Extract the (x, y) coordinate from the center of the cell holding the provided text.  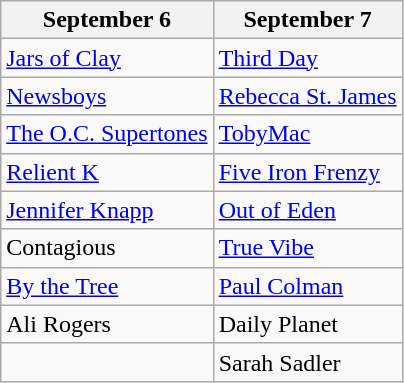
The O.C. Supertones (107, 134)
Ali Rogers (107, 324)
Jars of Clay (107, 58)
Out of Eden (308, 210)
True Vibe (308, 248)
Third Day (308, 58)
September 6 (107, 20)
Rebecca St. James (308, 96)
Five Iron Frenzy (308, 172)
Contagious (107, 248)
Sarah Sadler (308, 362)
Daily Planet (308, 324)
Relient K (107, 172)
Paul Colman (308, 286)
Newsboys (107, 96)
Jennifer Knapp (107, 210)
By the Tree (107, 286)
TobyMac (308, 134)
September 7 (308, 20)
